From the cell containing the given text, extract its center point as [x, y] coordinate. 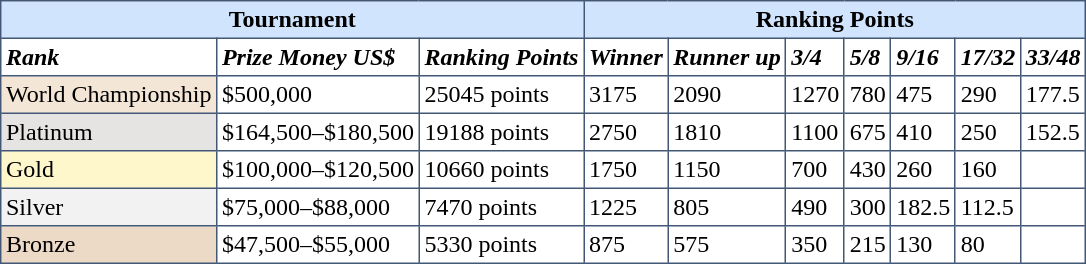
1225 [626, 207]
1810 [727, 132]
33/48 [1054, 57]
3/4 [815, 57]
700 [815, 170]
3175 [626, 95]
1150 [727, 170]
7470 points [502, 207]
182.5 [923, 207]
Tournament [292, 20]
430 [867, 170]
410 [923, 132]
19188 points [502, 132]
25045 points [502, 95]
$75,000–$88,000 [318, 207]
80 [988, 245]
130 [923, 245]
$164,500–$180,500 [318, 132]
Gold [109, 170]
260 [923, 170]
575 [727, 245]
Prize Money US$ [318, 57]
805 [727, 207]
350 [815, 245]
1750 [626, 170]
112.5 [988, 207]
$500,000 [318, 95]
Winner [626, 57]
177.5 [1054, 95]
250 [988, 132]
2750 [626, 132]
490 [815, 207]
215 [867, 245]
475 [923, 95]
875 [626, 245]
300 [867, 207]
10660 points [502, 170]
Rank [109, 57]
2090 [727, 95]
780 [867, 95]
$100,000–$120,500 [318, 170]
Bronze [109, 245]
675 [867, 132]
17/32 [988, 57]
160 [988, 170]
Silver [109, 207]
9/16 [923, 57]
5/8 [867, 57]
World Championship [109, 95]
152.5 [1054, 132]
290 [988, 95]
5330 points [502, 245]
Runner up [727, 57]
Platinum [109, 132]
1270 [815, 95]
1100 [815, 132]
$47,500–$55,000 [318, 245]
